Determine the (X, Y) coordinate at the center of the cell enclosing the given text.  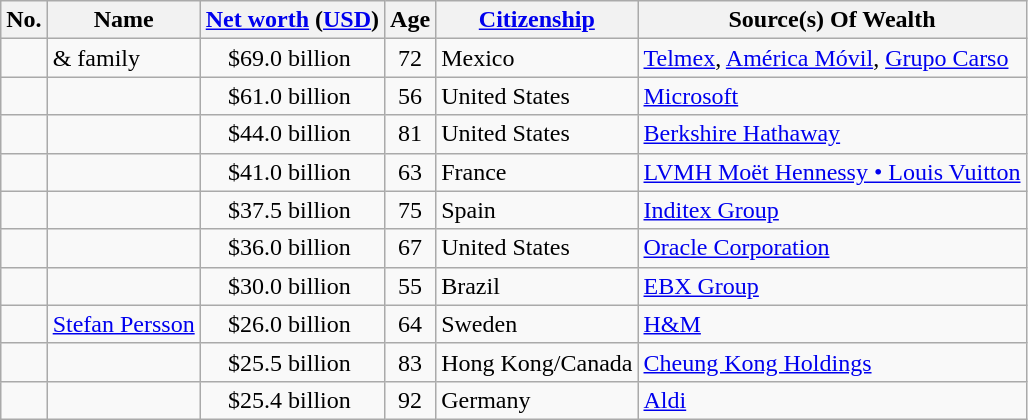
Berkshire Hathaway (832, 134)
Mexico (537, 58)
$61.0 billion (292, 96)
$37.5 billion (292, 210)
$25.5 billion (292, 362)
63 (410, 172)
H&M (832, 324)
Cheung Kong Holdings (832, 362)
83 (410, 362)
75 (410, 210)
Telmex, América Móvil, Grupo Carso (832, 58)
$26.0 billion (292, 324)
$30.0 billion (292, 286)
$36.0 billion (292, 248)
56 (410, 96)
$41.0 billion (292, 172)
Stefan Persson (124, 324)
64 (410, 324)
Inditex Group (832, 210)
LVMH Moët Hennessy • Louis Vuitton (832, 172)
Hong Kong/Canada (537, 362)
Brazil (537, 286)
Germany (537, 400)
& family (124, 58)
Name (124, 20)
Sweden (537, 324)
EBX Group (832, 286)
Citizenship (537, 20)
72 (410, 58)
55 (410, 286)
$69.0 billion (292, 58)
Aldi (832, 400)
France (537, 172)
No. (24, 20)
Age (410, 20)
Source(s) Of Wealth (832, 20)
67 (410, 248)
Net worth (USD) (292, 20)
$44.0 billion (292, 134)
$25.4 billion (292, 400)
Microsoft (832, 96)
Oracle Corporation (832, 248)
92 (410, 400)
Spain (537, 210)
81 (410, 134)
